Return [x, y] of the center of cell containing provided text 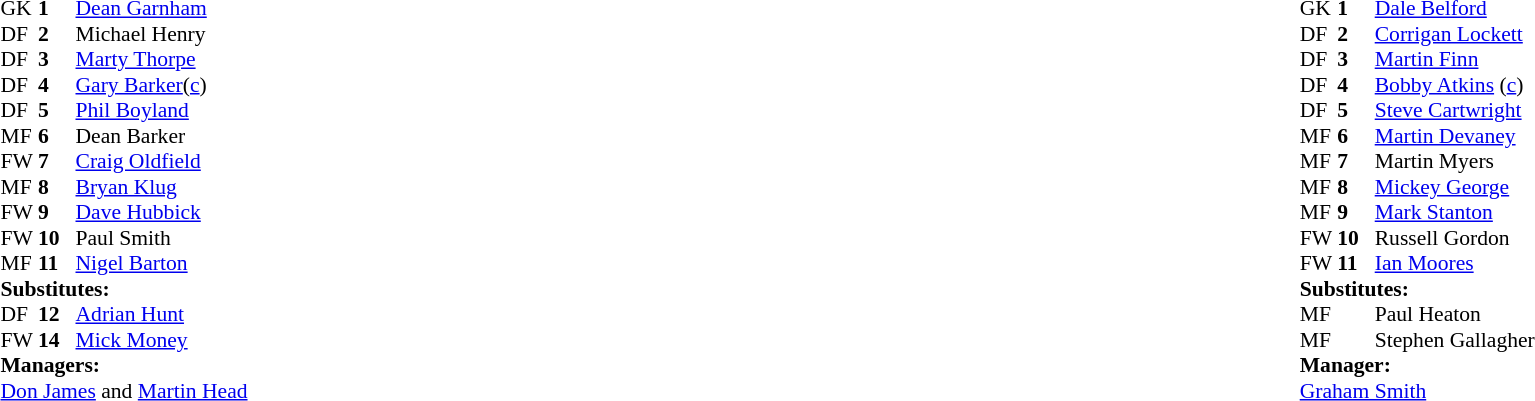
Mark Stanton [1455, 213]
Martin Devaney [1455, 136]
Martin Finn [1455, 59]
Bobby Atkins (c) [1455, 85]
Mickey George [1455, 187]
Stephen Gallagher [1455, 340]
Martin Myers [1455, 161]
Paul Smith [162, 238]
Mick Money [162, 340]
Corrigan Lockett [1455, 34]
Ian Moores [1455, 263]
Steve Cartwright [1455, 111]
Dave Hubbick [162, 213]
12 [57, 315]
Manager: [1418, 365]
Craig Oldfield [162, 161]
Marty Thorpe [162, 59]
Nigel Barton [162, 263]
Bryan Klug [162, 187]
Phil Boyland [162, 111]
Paul Heaton [1455, 315]
Russell Gordon [1455, 238]
Dean Barker [162, 136]
Gary Barker(c) [162, 85]
Managers: [124, 365]
Michael Henry [162, 34]
Adrian Hunt [162, 315]
14 [57, 340]
